Pinpoint the cell where the given text exists, returning its [X, Y] midpoint coordinate. 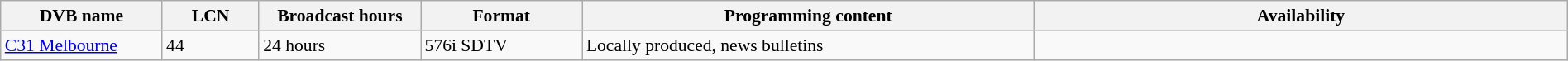
Locally produced, news bulletins [809, 45]
Format [501, 16]
576i SDTV [501, 45]
24 hours [339, 45]
C31 Melbourne [81, 45]
44 [210, 45]
DVB name [81, 16]
LCN [210, 16]
Availability [1302, 16]
Broadcast hours [339, 16]
Programming content [809, 16]
